For the text-containing cell, return its midpoint in (X, Y) coordinate format. 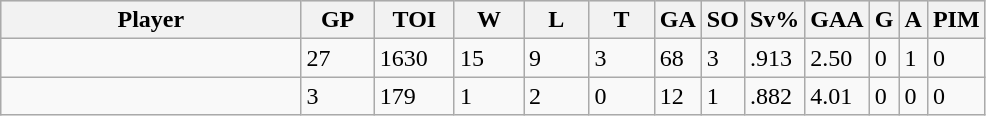
TOI (414, 20)
W (488, 20)
PIM (956, 20)
Player (151, 20)
.913 (774, 58)
L (556, 20)
Sv% (774, 20)
A (913, 20)
2.50 (837, 58)
68 (678, 58)
27 (338, 58)
15 (488, 58)
GA (678, 20)
T (622, 20)
9 (556, 58)
179 (414, 96)
GP (338, 20)
1630 (414, 58)
GAA (837, 20)
.882 (774, 96)
2 (556, 96)
SO (722, 20)
G (884, 20)
4.01 (837, 96)
12 (678, 96)
